Provide the (x, y) coordinate of the cell's center where the given text is located.  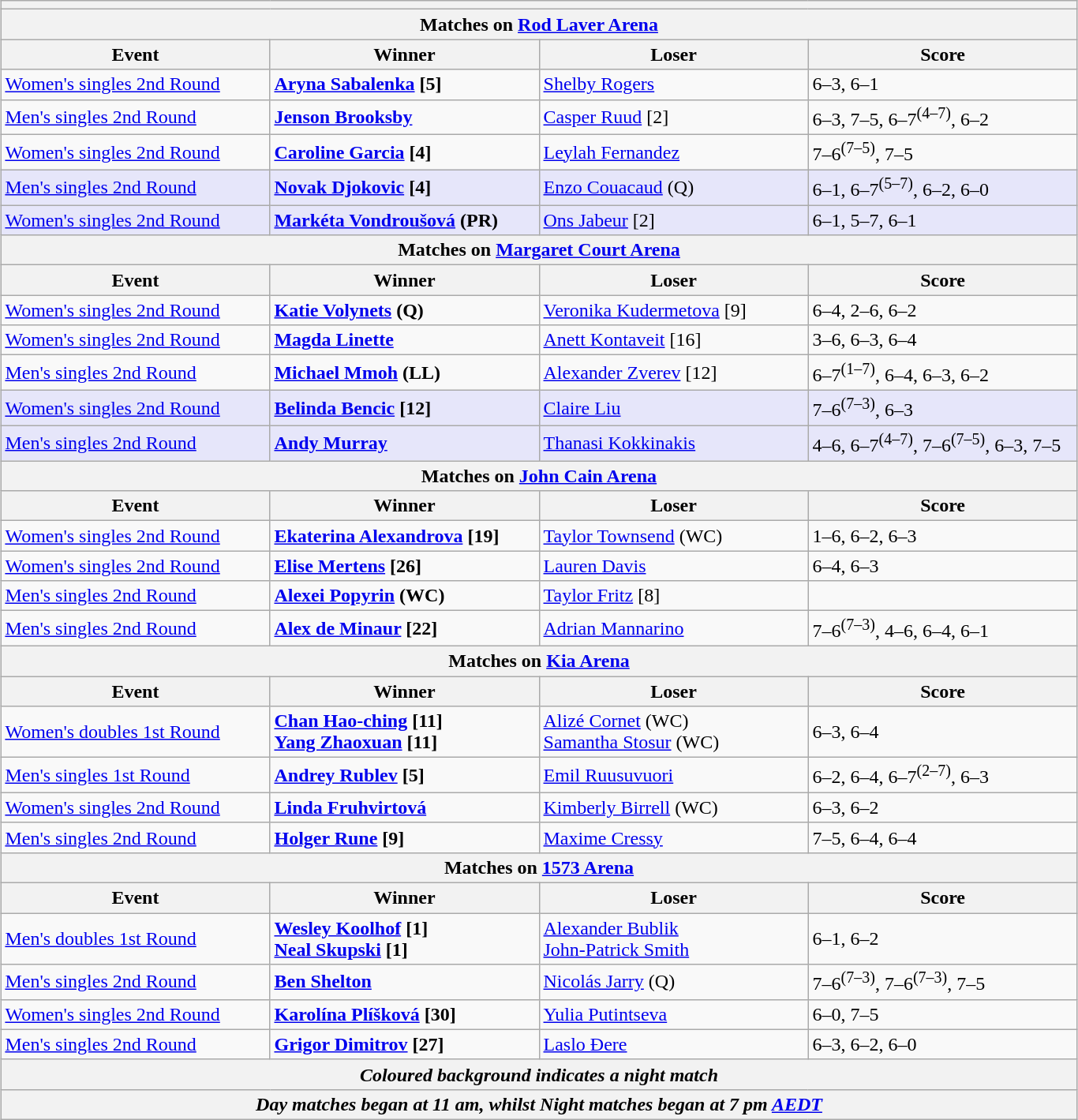
Taylor Townsend (WC) (674, 536)
Wesley Koolhof [1] Neal Skupski [1] (404, 938)
Matches on Rod Laver Arena (539, 24)
6–2, 6–4, 6–7(2–7), 6–3 (942, 775)
Emil Ruusuvuori (674, 775)
Linda Fruhvirtová (404, 807)
Adrian Mannarino (674, 628)
Matches on 1573 Arena (539, 867)
Ons Jabeur [2] (674, 220)
Caroline Garcia [4] (404, 153)
Aryna Sabalenka [5] (404, 84)
Alexander Bublik John-Patrick Smith (674, 938)
4–6, 6–7(4–7), 7–6(7–5), 6–3, 7–5 (942, 444)
Anett Kontaveit [16] (674, 340)
Jenson Brooksby (404, 117)
6–3, 6–2, 6–0 (942, 1044)
Leylah Fernandez (674, 153)
7–6(7–3), 7–6(7–3), 7–5 (942, 982)
Karolína Plíšková [30] (404, 1014)
Alexander Zverev [12] (674, 373)
Andy Murray (404, 444)
1–6, 6–2, 6–3 (942, 536)
Day matches began at 11 am, whilst Night matches began at 7 pm AEDT (539, 1104)
6–3, 6–2 (942, 807)
Chan Hao-ching [11] Yang Zhaoxuan [11] (404, 732)
6–7(1–7), 6–4, 6–3, 6–2 (942, 373)
Shelby Rogers (674, 84)
Markéta Vondroušová (PR) (404, 220)
7–5, 6–4, 6–4 (942, 837)
Elise Mertens [26] (404, 566)
Ekaterina Alexandrova [19] (404, 536)
Veronika Kudermetova [9] (674, 310)
Nicolás Jarry (Q) (674, 982)
Men's singles 1st Round (136, 775)
6–0, 7–5 (942, 1014)
Alex de Minaur [22] (404, 628)
Magda Linette (404, 340)
7–6(7–3), 6–3 (942, 409)
Alizé Cornet (WC) Samantha Stosur (WC) (674, 732)
6–4, 6–3 (942, 566)
6–1, 5–7, 6–1 (942, 220)
Claire Liu (674, 409)
6–1, 6–7(5–7), 6–2, 6–0 (942, 188)
Matches on John Cain Arena (539, 476)
Yulia Putintseva (674, 1014)
Belinda Bencic [12] (404, 409)
Men's doubles 1st Round (136, 938)
Enzo Couacaud (Q) (674, 188)
Lauren Davis (674, 566)
Katie Volynets (Q) (404, 310)
6–1, 6–2 (942, 938)
Ben Shelton (404, 982)
Novak Djokovic [4] (404, 188)
Grigor Dimitrov [27] (404, 1044)
Andrey Rublev [5] (404, 775)
7–6(7–3), 4–6, 6–4, 6–1 (942, 628)
6–3, 6–4 (942, 732)
Laslo Đere (674, 1044)
Women's doubles 1st Round (136, 732)
6–3, 7–5, 6–7(4–7), 6–2 (942, 117)
Michael Mmoh (LL) (404, 373)
Casper Ruud [2] (674, 117)
Matches on Margaret Court Arena (539, 250)
6–4, 2–6, 6–2 (942, 310)
3–6, 6–3, 6–4 (942, 340)
Coloured background indicates a night match (539, 1074)
Alexei Popyrin (WC) (404, 596)
7–6(7–5), 7–5 (942, 153)
Kimberly Birrell (WC) (674, 807)
Thanasi Kokkinakis (674, 444)
Maxime Cressy (674, 837)
Taylor Fritz [8] (674, 596)
Matches on Kia Arena (539, 661)
Holger Rune [9] (404, 837)
6–3, 6–1 (942, 84)
